Capture the cell that displays the provided text and extract its [x, y] central coordinate. 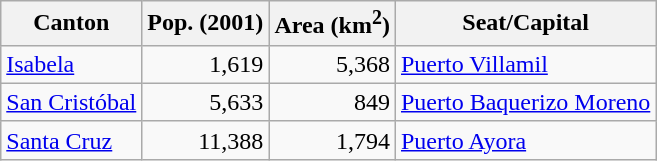
Puerto Baquerizo Moreno [525, 102]
Isabela [72, 64]
11,388 [206, 140]
Seat/Capital [525, 24]
1,619 [206, 64]
Santa Cruz [72, 140]
Area (km2) [332, 24]
Pop. (2001) [206, 24]
849 [332, 102]
5,633 [206, 102]
Puerto Ayora [525, 140]
San Cristóbal [72, 102]
Canton [72, 24]
1,794 [332, 140]
Puerto Villamil [525, 64]
5,368 [332, 64]
